Output the [x, y] coordinate of the center of the cell containing the given text.  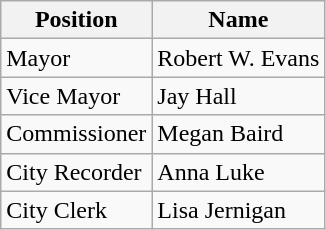
Robert W. Evans [238, 58]
Anna Luke [238, 172]
Vice Mayor [76, 96]
Megan Baird [238, 134]
City Recorder [76, 172]
Name [238, 20]
City Clerk [76, 210]
Mayor [76, 58]
Position [76, 20]
Commissioner [76, 134]
Jay Hall [238, 96]
Lisa Jernigan [238, 210]
